Extract the (x, y) coordinate from the center of the cell holding the provided text.  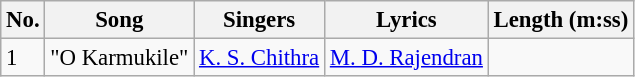
Length (m:ss) (560, 20)
Lyrics (407, 20)
"O Karmukile" (120, 58)
Singers (260, 20)
No. (23, 20)
1 (23, 58)
Song (120, 20)
M. D. Rajendran (407, 58)
K. S. Chithra (260, 58)
